Search for the cell housing the specified text and yield its (x, y) center coordinate. 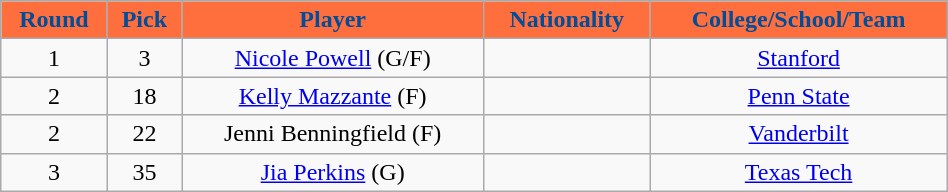
Nicole Powell (G/F) (333, 58)
College/School/Team (798, 20)
Penn State (798, 96)
Jia Perkins (G) (333, 172)
18 (144, 96)
22 (144, 134)
Vanderbilt (798, 134)
Kelly Mazzante (F) (333, 96)
Pick (144, 20)
Texas Tech (798, 172)
35 (144, 172)
1 (54, 58)
Nationality (567, 20)
Round (54, 20)
Player (333, 20)
Stanford (798, 58)
Jenni Benningfield (F) (333, 134)
